Detect which cell encompasses the target text, then output its [x, y] center coordinate. 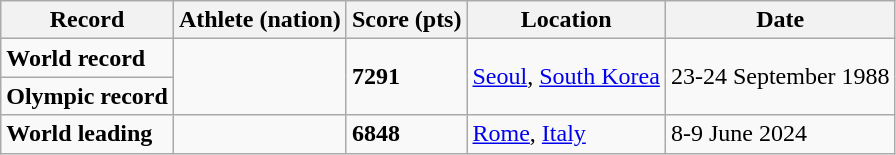
Seoul, South Korea [566, 77]
7291 [406, 77]
23-24 September 1988 [780, 77]
6848 [406, 134]
World record [88, 58]
Athlete (nation) [260, 20]
8-9 June 2024 [780, 134]
World leading [88, 134]
Record [88, 20]
Olympic record [88, 96]
Rome, Italy [566, 134]
Date [780, 20]
Location [566, 20]
Score (pts) [406, 20]
